Return (x, y) of the center of cell containing provided text 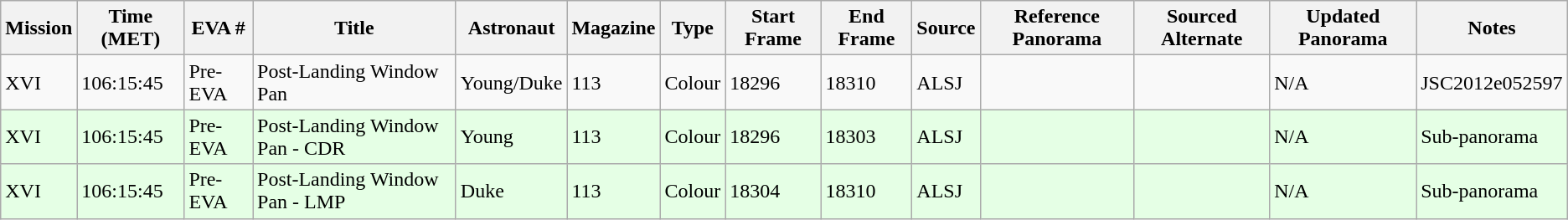
End Frame (866, 28)
Post-Landing Window Pan - CDR (355, 137)
Reference Panorama (1057, 28)
Post-Landing Window Pan - LMP (355, 191)
18304 (773, 191)
Duke (511, 191)
Post-Landing Window Pan (355, 82)
Source (946, 28)
Notes (1493, 28)
Updated Panorama (1344, 28)
Start Frame (773, 28)
Sourced Alternate (1202, 28)
Young/Duke (511, 82)
Mission (39, 28)
Young (511, 137)
Title (355, 28)
Magazine (613, 28)
Astronaut (511, 28)
JSC2012e052597 (1493, 82)
Time (MET) (131, 28)
EVA # (219, 28)
Type (693, 28)
18303 (866, 137)
